Extract the (x, y) coordinate from the center of the cell holding the provided text.  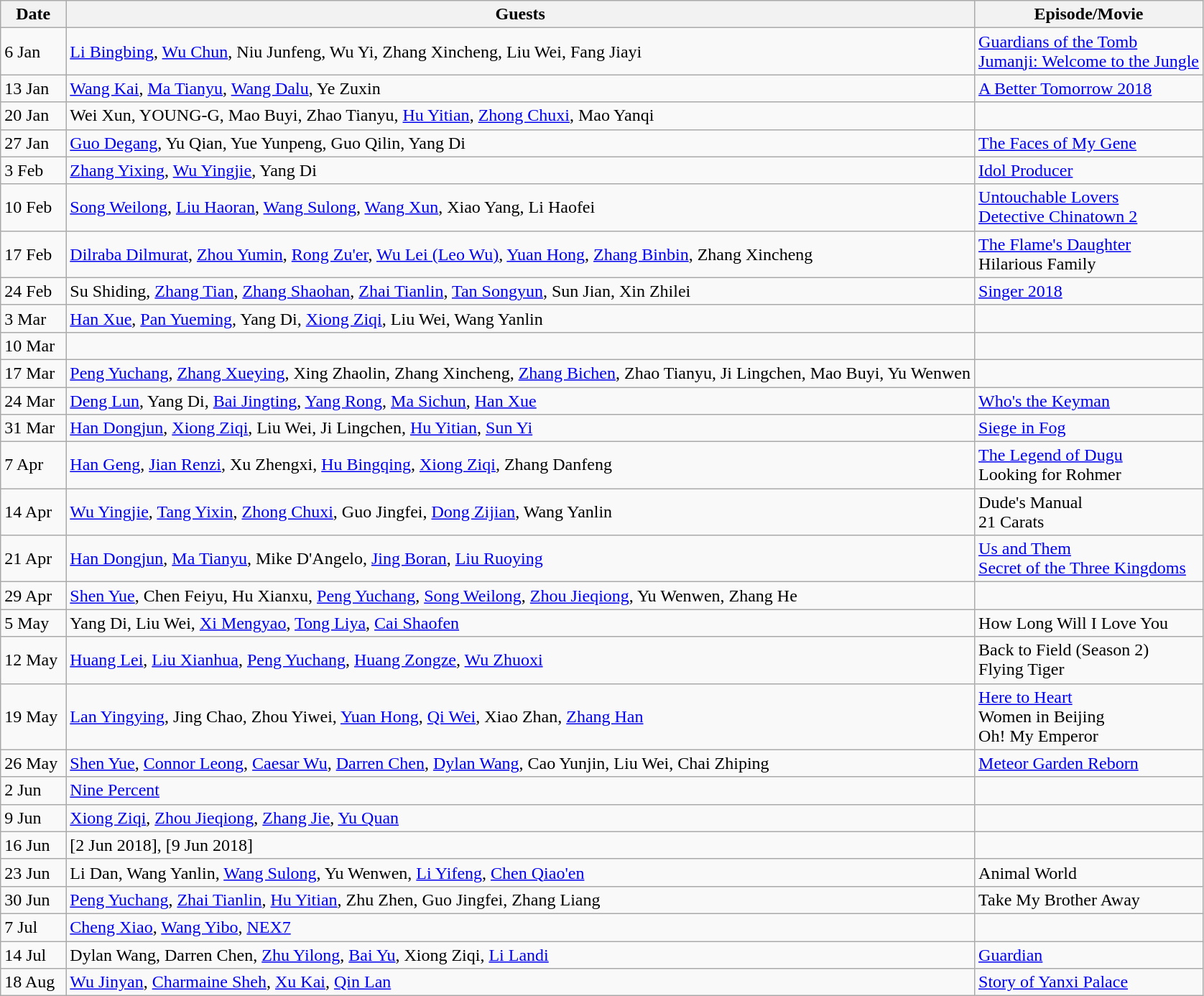
21 Apr (33, 559)
Peng Yuchang, Zhai Tianlin, Hu Yitian, Zhu Zhen, Guo Jingfei, Zhang Liang (520, 900)
14 Apr (33, 512)
Lan Yingying, Jing Chao, Zhou Yiwei, Yuan Hong, Qi Wei, Xiao Zhan, Zhang Han (520, 716)
Shen Yue, Connor Leong, Caesar Wu, Darren Chen, Dylan Wang, Cao Yunjin, Liu Wei, Chai Zhiping (520, 763)
Shen Yue, Chen Feiyu, Hu Xianxu, Peng Yuchang, Song Weilong, Zhou Jieqiong, Yu Wenwen, Zhang He (520, 596)
Dude's Manual21 Carats (1089, 512)
Story of Yanxi Palace (1089, 982)
Meteor Garden Reborn (1089, 763)
16 Jun (33, 845)
20 Jan (33, 116)
Han Dongjun, Xiong Ziqi, Liu Wei, Ji Lingchen, Hu Yitian, Sun Yi (520, 428)
12 May (33, 660)
24 Feb (33, 291)
Us and ThemSecret of the Three Kingdoms (1089, 559)
Guo Degang, Yu Qian, Yue Yunpeng, Guo Qilin, Yang Di (520, 143)
Yang Di, Liu Wei, Xi Mengyao, Tong Liya, Cai Shaofen (520, 623)
Untouchable LoversDetective Chinatown 2 (1089, 207)
Su Shiding, Zhang Tian, Zhang Shaohan, Zhai Tianlin, Tan Songyun, Sun Jian, Xin Zhilei (520, 291)
Zhang Yixing, Wu Yingjie, Yang Di (520, 170)
The Flame's DaughterHilarious Family (1089, 254)
30 Jun (33, 900)
Episode/Movie (1089, 14)
2 Jun (33, 790)
Siege in Fog (1089, 428)
14 Jul (33, 955)
Peng Yuchang, Zhang Xueying, Xing Zhaolin, Zhang Xincheng, Zhang Bichen, Zhao Tianyu, Ji Lingchen, Mao Buyi, Yu Wenwen (520, 373)
Animal World (1089, 872)
Singer 2018 (1089, 291)
A Better Tomorrow 2018 (1089, 88)
Guardians of the TombJumanji: Welcome to the Jungle (1089, 52)
Dylan Wang, Darren Chen, Zhu Yilong, Bai Yu, Xiong Ziqi, Li Landi (520, 955)
[2 Jun 2018], [9 Jun 2018] (520, 845)
7 Jul (33, 927)
Li Bingbing, Wu Chun, Niu Junfeng, Wu Yi, Zhang Xincheng, Liu Wei, Fang Jiayi (520, 52)
Dilraba Dilmurat, Zhou Yumin, Rong Zu'er, Wu Lei (Leo Wu), Yuan Hong, Zhang Binbin, Zhang Xincheng (520, 254)
The Legend of DuguLooking for Rohmer (1089, 466)
9 Jun (33, 818)
Wei Xun, YOUNG-G, Mao Buyi, Zhao Tianyu, Hu Yitian, Zhong Chuxi, Mao Yanqi (520, 116)
10 Feb (33, 207)
5 May (33, 623)
Idol Producer (1089, 170)
18 Aug (33, 982)
Wu Yingjie, Tang Yixin, Zhong Chuxi, Guo Jingfei, Dong Zijian, Wang Yanlin (520, 512)
Wu Jinyan, Charmaine Sheh, Xu Kai, Qin Lan (520, 982)
17 Mar (33, 373)
Date (33, 14)
3 Feb (33, 170)
Who's the Keyman (1089, 400)
26 May (33, 763)
19 May (33, 716)
Han Geng, Jian Renzi, Xu Zhengxi, Hu Bingqing, Xiong Ziqi, Zhang Danfeng (520, 466)
13 Jan (33, 88)
Deng Lun, Yang Di, Bai Jingting, Yang Rong, Ma Sichun, Han Xue (520, 400)
Back to Field (Season 2)Flying Tiger (1089, 660)
Guests (520, 14)
3 Mar (33, 318)
Song Weilong, Liu Haoran, Wang Sulong, Wang Xun, Xiao Yang, Li Haofei (520, 207)
23 Jun (33, 872)
Guardian (1089, 955)
The Faces of My Gene (1089, 143)
Nine Percent (520, 790)
29 Apr (33, 596)
27 Jan (33, 143)
Han Xue, Pan Yueming, Yang Di, Xiong Ziqi, Liu Wei, Wang Yanlin (520, 318)
Cheng Xiao, Wang Yibo, NEX7 (520, 927)
31 Mar (33, 428)
Han Dongjun, Ma Tianyu, Mike D'Angelo, Jing Boran, Liu Ruoying (520, 559)
Take My Brother Away (1089, 900)
Xiong Ziqi, Zhou Jieqiong, Zhang Jie, Yu Quan (520, 818)
24 Mar (33, 400)
10 Mar (33, 346)
Here to HeartWomen in BeijingOh! My Emperor (1089, 716)
7 Apr (33, 466)
17 Feb (33, 254)
Huang Lei, Liu Xianhua, Peng Yuchang, Huang Zongze, Wu Zhuoxi (520, 660)
Li Dan, Wang Yanlin, Wang Sulong, Yu Wenwen, Li Yifeng, Chen Qiao'en (520, 872)
How Long Will I Love You (1089, 623)
6 Jan (33, 52)
Wang Kai, Ma Tianyu, Wang Dalu, Ye Zuxin (520, 88)
